Detect which cell encompasses the target text, then output its [X, Y] center coordinate. 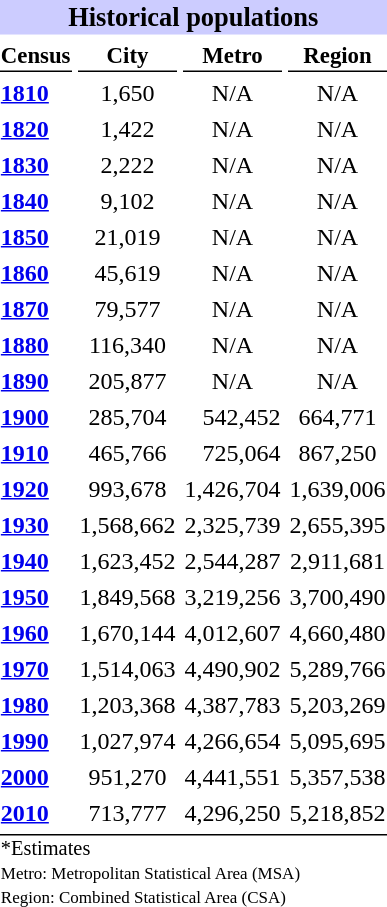
5,357,538 [338, 777]
4,441,551 [232, 777]
9,102 [128, 201]
4,296,250 [232, 813]
2,325,739 [232, 525]
1,670,144 [128, 633]
5,203,269 [338, 705]
542,452 [232, 417]
5,095,695 [338, 741]
79,577 [128, 309]
City [128, 56]
5,289,766 [338, 669]
285,704 [128, 417]
2,222 [128, 165]
2,544,287 [232, 561]
1,568,662 [128, 525]
1,027,974 [128, 741]
5,218,852 [338, 813]
3,219,256 [232, 597]
713,777 [128, 813]
2,655,395 [338, 525]
664,771 [338, 417]
465,766 [128, 453]
725,064 [232, 453]
2,911,681 [338, 561]
Region [338, 56]
4,012,607 [232, 633]
21,019 [128, 237]
1,639,006 [338, 489]
205,877 [128, 381]
1,422 [128, 129]
1,650 [128, 93]
116,340 [128, 345]
4,266,654 [232, 741]
3,700,490 [338, 597]
Metro [232, 56]
1,203,368 [128, 705]
1,849,568 [128, 597]
4,387,783 [232, 705]
867,250 [338, 453]
1,514,063 [128, 669]
45,619 [128, 273]
4,490,902 [232, 669]
1,623,452 [128, 561]
993,678 [128, 489]
951,270 [128, 777]
1,426,704 [232, 489]
4,660,480 [338, 633]
